Find where the given text appears and provide that cell's center as (x, y) coordinate. 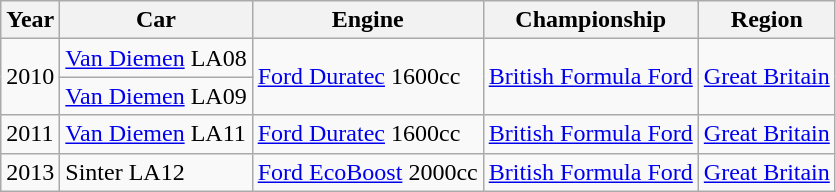
Van Diemen LA08 (156, 58)
Championship (590, 20)
Year (30, 20)
Van Diemen LA09 (156, 96)
Ford EcoBoost 2000cc (368, 172)
Car (156, 20)
Van Diemen LA11 (156, 134)
Sinter LA12 (156, 172)
Region (766, 20)
2010 (30, 77)
2011 (30, 134)
2013 (30, 172)
Engine (368, 20)
